Return the [X, Y] coordinate for the center point of the cell that contains the specified text.  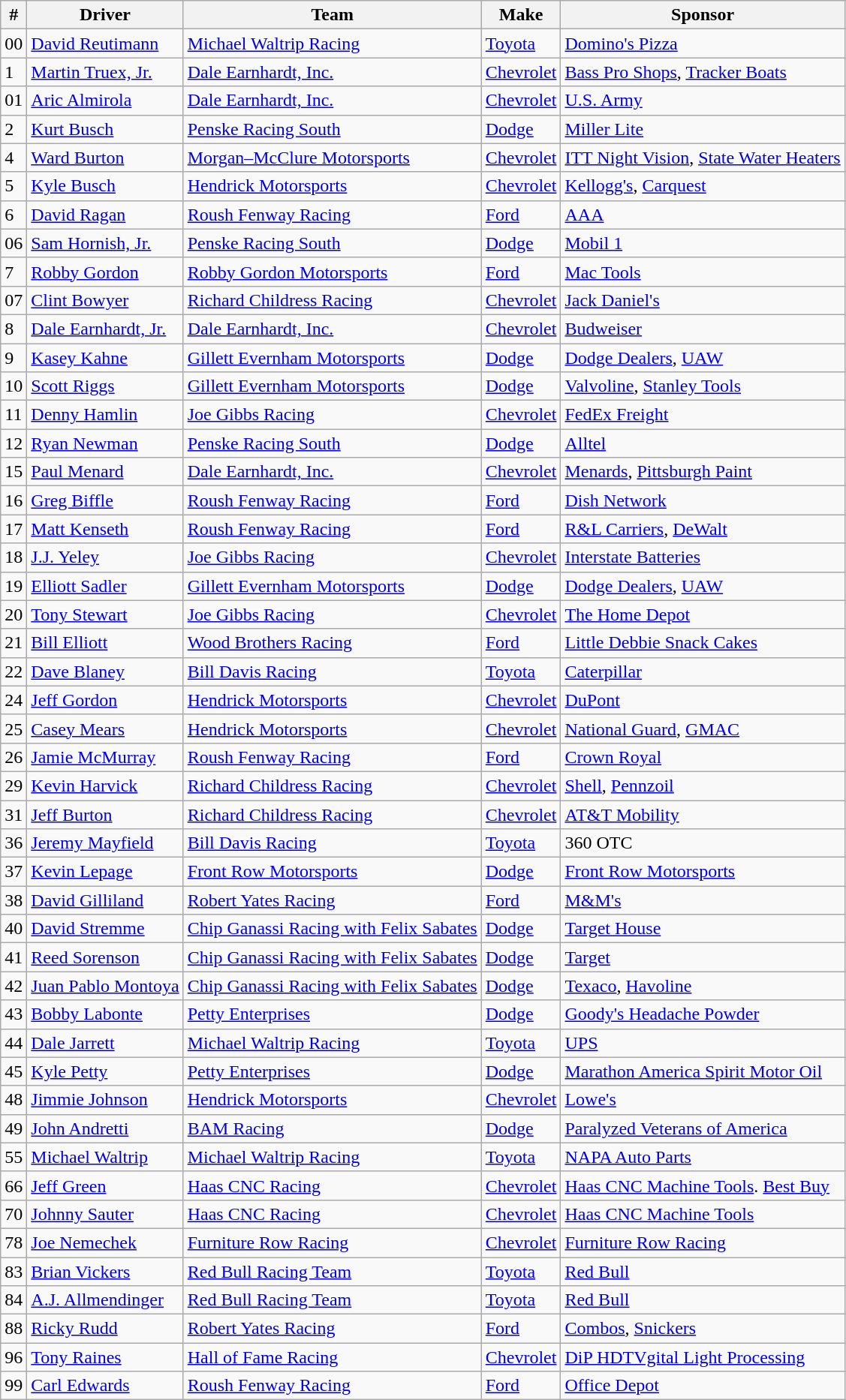
26 [14, 757]
David Ragan [105, 215]
83 [14, 1272]
Brian Vickers [105, 1272]
2 [14, 129]
David Reutimann [105, 44]
DuPont [703, 700]
Kyle Petty [105, 1071]
Matt Kenseth [105, 529]
42 [14, 986]
Miller Lite [703, 129]
Driver [105, 15]
8 [14, 329]
M&M's [703, 900]
4 [14, 158]
43 [14, 1014]
Sponsor [703, 15]
49 [14, 1128]
Domino's Pizza [703, 44]
Combos, Snickers [703, 1329]
6 [14, 215]
David Stremme [105, 929]
Crown Royal [703, 757]
Kellogg's, Carquest [703, 186]
Bill Elliott [105, 643]
07 [14, 300]
Menards, Pittsburgh Paint [703, 472]
25 [14, 729]
5 [14, 186]
Haas CNC Machine Tools. Best Buy [703, 1185]
66 [14, 1185]
Elliott Sadler [105, 586]
Alltel [703, 443]
15 [14, 472]
Mobil 1 [703, 243]
Robby Gordon [105, 272]
Michael Waltrip [105, 1157]
Jimmie Johnson [105, 1100]
29 [14, 786]
# [14, 15]
70 [14, 1214]
Clint Bowyer [105, 300]
55 [14, 1157]
7 [14, 272]
Little Debbie Snack Cakes [703, 643]
Scott Riggs [105, 386]
David Gilliland [105, 900]
99 [14, 1386]
Ryan Newman [105, 443]
44 [14, 1043]
Dave Blaney [105, 671]
Denny Hamlin [105, 415]
Joe Nemechek [105, 1242]
10 [14, 386]
NAPA Auto Parts [703, 1157]
Aric Almirola [105, 101]
U.S. Army [703, 101]
Kevin Lepage [105, 872]
06 [14, 243]
Shell, Pennzoil [703, 786]
R&L Carriers, DeWalt [703, 529]
Jamie McMurray [105, 757]
Kyle Busch [105, 186]
Lowe's [703, 1100]
FedEx Freight [703, 415]
19 [14, 586]
Budweiser [703, 329]
DiP HDTVgital Light Processing [703, 1357]
Jeff Green [105, 1185]
Greg Biffle [105, 500]
11 [14, 415]
Robby Gordon Motorsports [332, 272]
A.J. Allmendinger [105, 1300]
41 [14, 957]
9 [14, 358]
Ricky Rudd [105, 1329]
Ward Burton [105, 158]
Tony Stewart [105, 614]
Jeff Burton [105, 814]
38 [14, 900]
16 [14, 500]
Dale Earnhardt, Jr. [105, 329]
John Andretti [105, 1128]
ITT Night Vision, State Water Heaters [703, 158]
Kasey Kahne [105, 358]
31 [14, 814]
18 [14, 557]
Bass Pro Shops, Tracker Boats [703, 72]
Team [332, 15]
Bobby Labonte [105, 1014]
84 [14, 1300]
17 [14, 529]
Juan Pablo Montoya [105, 986]
Mac Tools [703, 272]
20 [14, 614]
Valvoline, Stanley Tools [703, 386]
Reed Sorenson [105, 957]
Jack Daniel's [703, 300]
Target [703, 957]
Wood Brothers Racing [332, 643]
36 [14, 843]
Marathon America Spirit Motor Oil [703, 1071]
J.J. Yeley [105, 557]
Dale Jarrett [105, 1043]
96 [14, 1357]
Kurt Busch [105, 129]
Office Depot [703, 1386]
Martin Truex, Jr. [105, 72]
AT&T Mobility [703, 814]
01 [14, 101]
00 [14, 44]
24 [14, 700]
45 [14, 1071]
AAA [703, 215]
48 [14, 1100]
1 [14, 72]
Tony Raines [105, 1357]
Jeremy Mayfield [105, 843]
Target House [703, 929]
Interstate Batteries [703, 557]
Make [521, 15]
Paul Menard [105, 472]
Haas CNC Machine Tools [703, 1214]
Kevin Harvick [105, 786]
Goody's Headache Powder [703, 1014]
Jeff Gordon [105, 700]
Dish Network [703, 500]
Texaco, Havoline [703, 986]
360 OTC [703, 843]
National Guard, GMAC [703, 729]
22 [14, 671]
40 [14, 929]
78 [14, 1242]
Carl Edwards [105, 1386]
Caterpillar [703, 671]
Morgan–McClure Motorsports [332, 158]
Paralyzed Veterans of America [703, 1128]
12 [14, 443]
Sam Hornish, Jr. [105, 243]
The Home Depot [703, 614]
Hall of Fame Racing [332, 1357]
37 [14, 872]
88 [14, 1329]
21 [14, 643]
BAM Racing [332, 1128]
Casey Mears [105, 729]
Johnny Sauter [105, 1214]
UPS [703, 1043]
